Locate the cell with the specified text and output its [x, y] center coordinate. 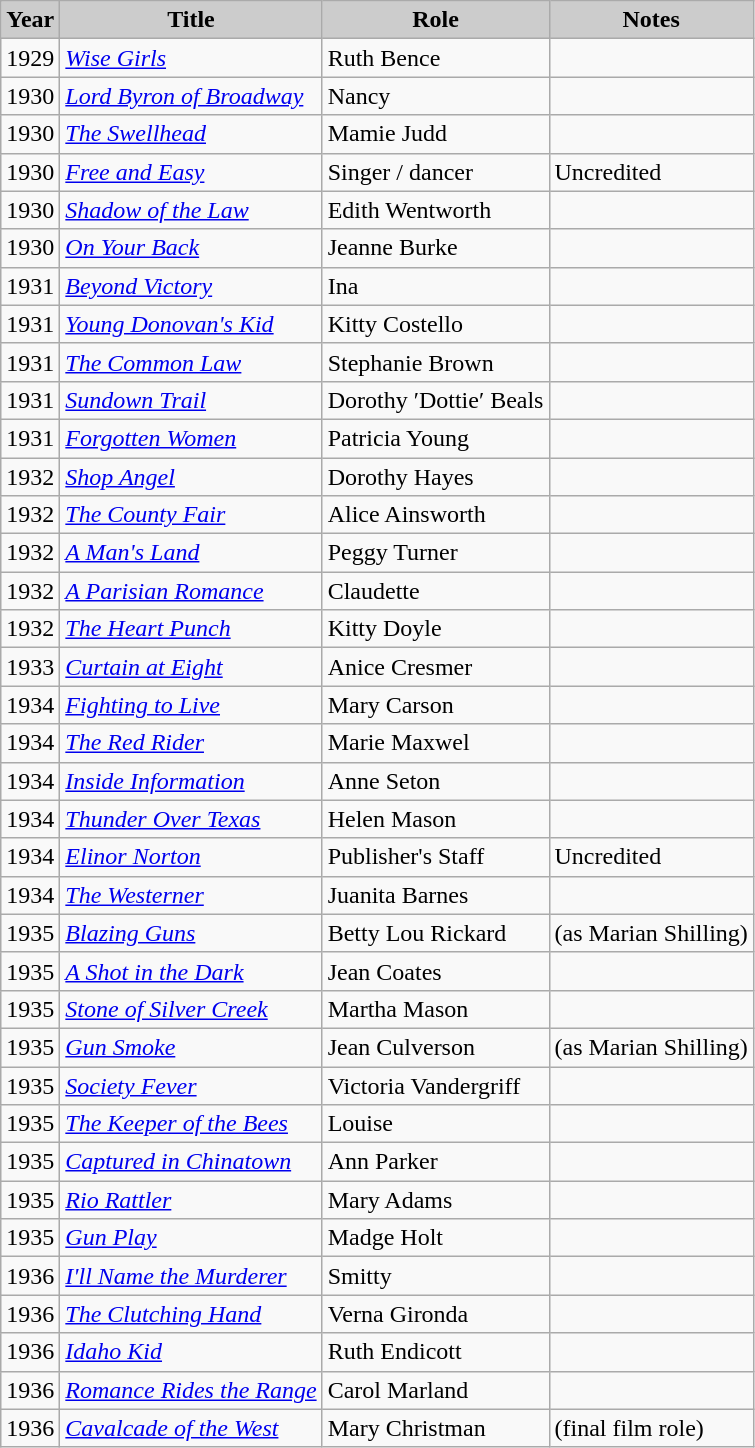
Juanita Barnes [436, 895]
Year [30, 20]
Patricia Young [436, 438]
Elinor Norton [191, 857]
1929 [30, 58]
Shop Angel [191, 477]
Wise Girls [191, 58]
Young Donovan's Kid [191, 324]
Stone of Silver Creek [191, 1009]
The Keeper of the Bees [191, 1124]
Shadow of the Law [191, 210]
The Red Rider [191, 743]
Sundown Trail [191, 400]
The Swellhead [191, 134]
Romance Rides the Range [191, 1390]
Gun Smoke [191, 1047]
Ruth Endicott [436, 1352]
Edith Wentworth [436, 210]
Peggy Turner [436, 553]
Title [191, 20]
Rio Rattler [191, 1200]
Role [436, 20]
Jean Culverson [436, 1047]
Jeanne Burke [436, 248]
Smitty [436, 1276]
Anice Cresmer [436, 667]
Mary Carson [436, 705]
Ann Parker [436, 1162]
Lord Byron of Broadway [191, 96]
Inside Information [191, 781]
Helen Mason [436, 819]
Singer / dancer [436, 172]
The County Fair [191, 515]
Notes [651, 20]
A Shot in the Dark [191, 971]
The Westerner [191, 895]
Idaho Kid [191, 1352]
Jean Coates [436, 971]
On Your Back [191, 248]
Kitty Doyle [436, 629]
Mary Adams [436, 1200]
Louise [436, 1124]
Fighting to Live [191, 705]
A Parisian Romance [191, 591]
Martha Mason [436, 1009]
Anne Seton [436, 781]
Publisher's Staff [436, 857]
Betty Lou Rickard [436, 933]
Ina [436, 286]
Gun Play [191, 1238]
The Clutching Hand [191, 1314]
Mamie Judd [436, 134]
Victoria Vandergriff [436, 1085]
Marie Maxwel [436, 743]
Free and Easy [191, 172]
The Common Law [191, 362]
Ruth Bence [436, 58]
Verna Gironda [436, 1314]
Claudette [436, 591]
A Man's Land [191, 553]
Madge Holt [436, 1238]
Society Fever [191, 1085]
Beyond Victory [191, 286]
Dorothy ′Dottie′ Beals [436, 400]
Alice Ainsworth [436, 515]
(final film role) [651, 1428]
Curtain at Eight [191, 667]
Captured in Chinatown [191, 1162]
Carol Marland [436, 1390]
Dorothy Hayes [436, 477]
Stephanie Brown [436, 362]
The Heart Punch [191, 629]
Forgotten Women [191, 438]
Mary Christman [436, 1428]
Nancy [436, 96]
1933 [30, 667]
I'll Name the Murderer [191, 1276]
Blazing Guns [191, 933]
Cavalcade of the West [191, 1428]
Thunder Over Texas [191, 819]
Kitty Costello [436, 324]
